Detect which cell encompasses the target text, then output its (X, Y) center coordinate. 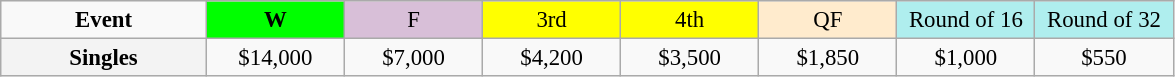
$7,000 (413, 58)
Singles (104, 58)
4th (690, 20)
QF (828, 20)
Round of 32 (1104, 20)
3rd (552, 20)
F (413, 20)
W (275, 20)
$1,000 (966, 58)
$4,200 (552, 58)
Round of 16 (966, 20)
$3,500 (690, 58)
$550 (1104, 58)
Event (104, 20)
$14,000 (275, 58)
$1,850 (828, 58)
